Locate the cell with the specified text and output its (x, y) center coordinate. 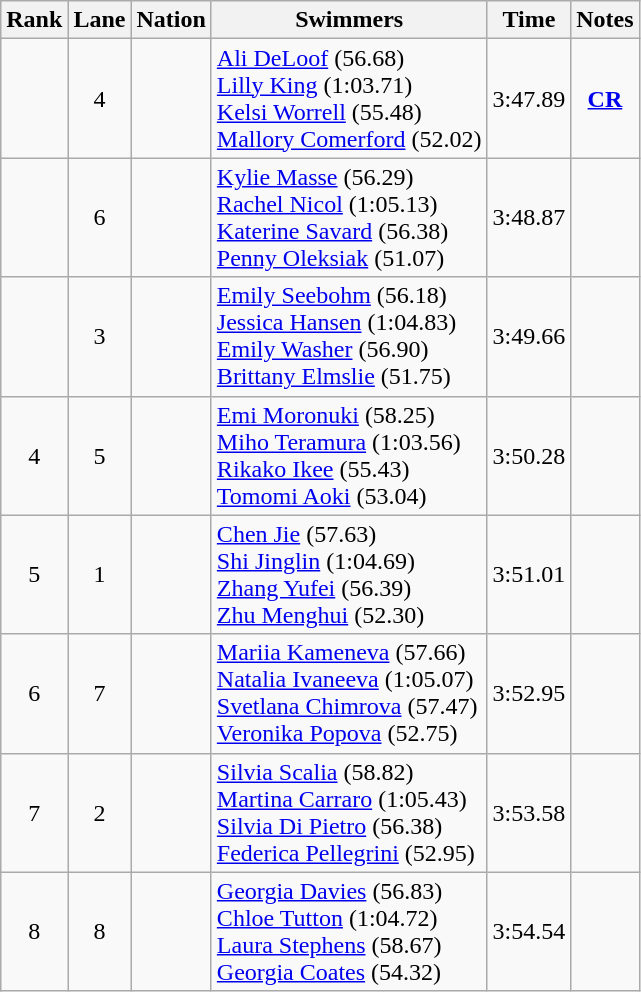
Silvia Scalia (58.82)Martina Carraro (1:05.43)Silvia Di Pietro (56.38)Federica Pellegrini (52.95) (349, 812)
3:53.58 (529, 812)
3:52.95 (529, 694)
Emi Moronuki (58.25)Miho Teramura (1:03.56)Rikako Ikee (55.43)Tomomi Aoki (53.04) (349, 456)
Georgia Davies (56.83)Chloe Tutton (1:04.72)Laura Stephens (58.67)Georgia Coates (54.32) (349, 932)
Mariia Kameneva (57.66)Natalia Ivaneeva (1:05.07)Svetlana Chimrova (57.47)Veronika Popova (52.75) (349, 694)
3:50.28 (529, 456)
CR (605, 98)
3:54.54 (529, 932)
3:48.87 (529, 218)
Nation (171, 20)
Notes (605, 20)
Rank (34, 20)
Kylie Masse (56.29)Rachel Nicol (1:05.13)Katerine Savard (56.38)Penny Oleksiak (51.07) (349, 218)
Emily Seebohm (56.18)Jessica Hansen (1:04.83)Emily Washer (56.90)Brittany Elmslie (51.75) (349, 336)
Lane (100, 20)
1 (100, 574)
2 (100, 812)
3:49.66 (529, 336)
Time (529, 20)
Swimmers (349, 20)
3:51.01 (529, 574)
Ali DeLoof (56.68)Lilly King (1:03.71)Kelsi Worrell (55.48)Mallory Comerford (52.02) (349, 98)
3 (100, 336)
3:47.89 (529, 98)
Chen Jie (57.63)Shi Jinglin (1:04.69)Zhang Yufei (56.39)Zhu Menghui (52.30) (349, 574)
